From the cell containing the given text, extract its center point as [x, y] coordinate. 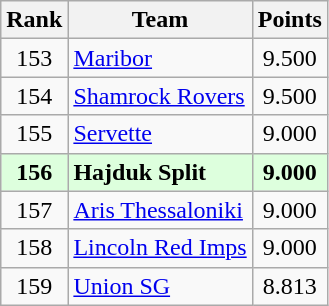
157 [34, 210]
Union SG [160, 286]
Aris Thessaloniki [160, 210]
8.813 [290, 286]
Maribor [160, 58]
153 [34, 58]
Shamrock Rovers [160, 96]
158 [34, 248]
Hajduk Split [160, 172]
Lincoln Red Imps [160, 248]
Rank [34, 20]
155 [34, 134]
Points [290, 20]
154 [34, 96]
156 [34, 172]
Team [160, 20]
159 [34, 286]
Servette [160, 134]
